Scan for the cell matching the given text and deliver its [X, Y] coordinate at center. 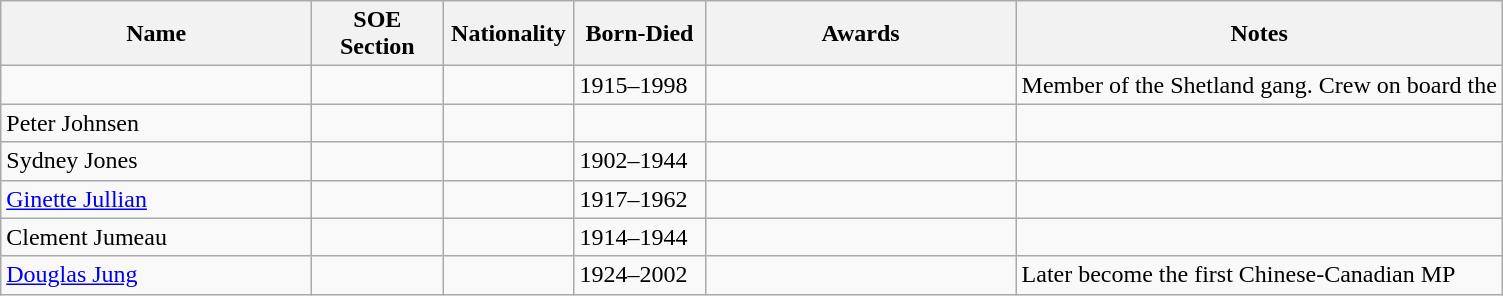
1917–1962 [640, 199]
Awards [860, 34]
Ginette Jullian [156, 199]
Name [156, 34]
Later become the first Chinese-Canadian MP [1259, 275]
1924–2002 [640, 275]
Born-Died [640, 34]
1915–1998 [640, 85]
SOE Section [378, 34]
1902–1944 [640, 161]
Nationality [508, 34]
Sydney Jones [156, 161]
1914–1944 [640, 237]
Douglas Jung [156, 275]
Member of the Shetland gang. Crew on board the [1259, 85]
Notes [1259, 34]
Clement Jumeau [156, 237]
Peter Johnsen [156, 123]
